Pinpoint the cell where the given text exists, returning its [X, Y] midpoint coordinate. 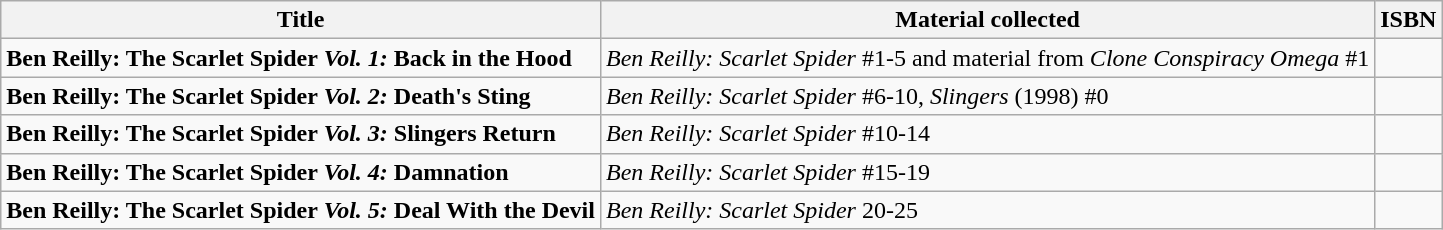
Ben Reilly: The Scarlet Spider Vol. 1: Back in the Hood [301, 58]
Ben Reilly: Scarlet Spider #6-10, Slingers (1998) #0 [987, 96]
Ben Reilly: The Scarlet Spider Vol. 5: Deal With the Devil [301, 210]
Title [301, 20]
Ben Reilly: Scarlet Spider #15-19 [987, 172]
Ben Reilly: Scarlet Spider 20-25 [987, 210]
Ben Reilly: The Scarlet Spider Vol. 4: Damnation [301, 172]
Ben Reilly: Scarlet Spider #10-14 [987, 134]
Ben Reilly: The Scarlet Spider Vol. 2: Death's Sting [301, 96]
Ben Reilly: The Scarlet Spider Vol. 3: Slingers Return [301, 134]
Material collected [987, 20]
ISBN [1408, 20]
Ben Reilly: Scarlet Spider #1-5 and material from Clone Conspiracy Omega #1 [987, 58]
